Capture the cell that displays the provided text and extract its [x, y] central coordinate. 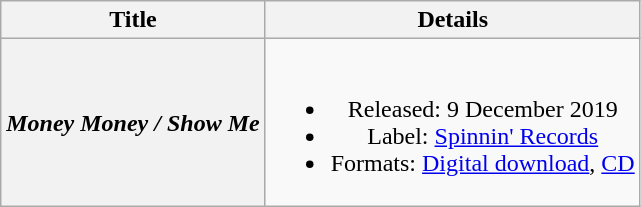
Released: 9 December 2019Label: Spinnin' RecordsFormats: Digital download, CD [452, 122]
Title [133, 20]
Money Money / Show Me [133, 122]
Details [452, 20]
